Provide the [X, Y] coordinate of the cell's center where the given text is located.  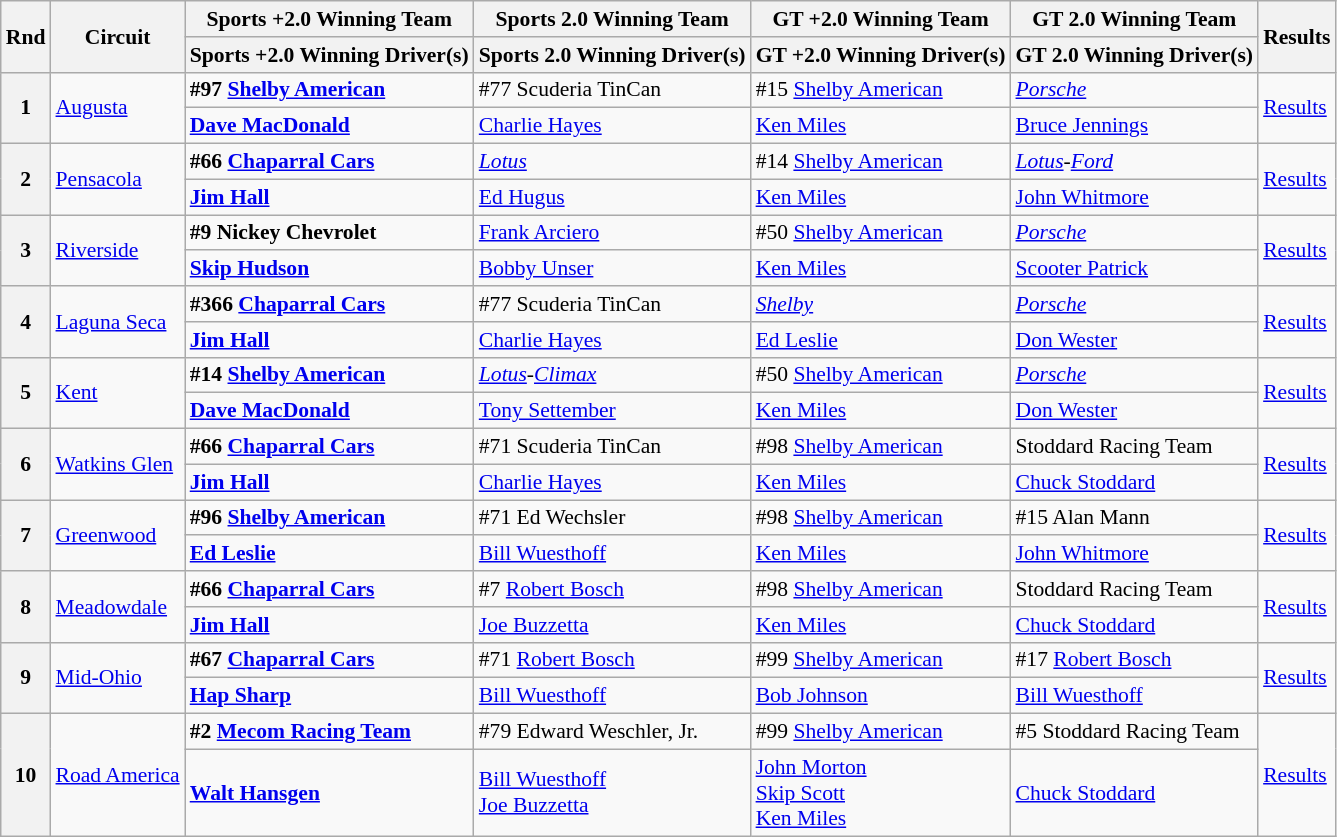
Circuit [117, 36]
4 [26, 322]
Bobby Unser [612, 269]
#79 Edward Weschler, Jr. [612, 732]
Frank Arciero [612, 233]
#96 Shelby American [330, 518]
Scooter Patrick [1134, 269]
#9 Nickey Chevrolet [330, 233]
#97 Shelby American [330, 90]
#7 Robert Bosch [612, 589]
Riverside [117, 250]
Joe Buzzetta [612, 625]
9 [26, 678]
GT +2.0 Winning Team [881, 19]
Sports 2.0 Winning Team [612, 19]
Mid-Ohio [117, 678]
GT 2.0 Winning Driver(s) [1134, 55]
7 [26, 536]
Ed Hugus [612, 197]
10 [26, 775]
Greenwood [117, 536]
Shelby [881, 304]
#67 Chaparral Cars [330, 660]
Walt Hansgen [330, 792]
Bob Johnson [881, 696]
#17 Robert Bosch [1134, 660]
1 [26, 108]
Sports +2.0 Winning Driver(s) [330, 55]
#15 Shelby American [881, 90]
GT +2.0 Winning Driver(s) [881, 55]
Hap Sharp [330, 696]
#2 Mecom Racing Team [330, 732]
#366 Chaparral Cars [330, 304]
Augusta [117, 108]
Lotus-Climax [612, 375]
Watkins Glen [117, 464]
#71 Ed Wechsler [612, 518]
Road America [117, 775]
#71 Scuderia TinCan [612, 447]
3 [26, 250]
6 [26, 464]
Lotus [612, 162]
Laguna Seca [117, 322]
John Morton Skip Scott Ken Miles [881, 792]
Sports 2.0 Winning Driver(s) [612, 55]
Bruce Jennings [1134, 126]
#15 Alan Mann [1134, 518]
GT 2.0 Winning Team [1134, 19]
#5 Stoddard Racing Team [1134, 732]
Bill Wuesthoff Joe Buzzetta [612, 792]
Pensacola [117, 180]
Lotus-Ford [1134, 162]
Rnd [26, 36]
Kent [117, 392]
#71 Robert Bosch [612, 660]
Tony Settember [612, 411]
Skip Hudson [330, 269]
5 [26, 392]
8 [26, 606]
Sports +2.0 Winning Team [330, 19]
Meadowdale [117, 606]
2 [26, 180]
